For the text-containing cell, return its midpoint in (x, y) coordinate format. 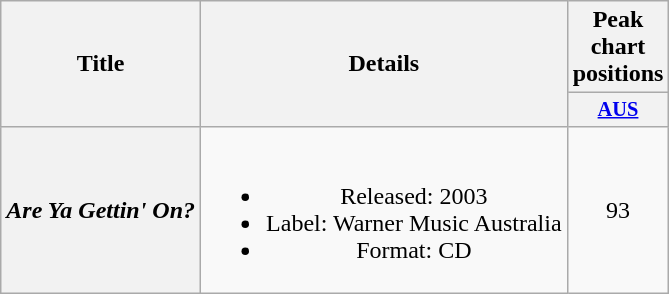
Title (101, 64)
AUS (618, 110)
Are Ya Gettin' On? (101, 210)
Details (384, 64)
Peak chart positions (618, 47)
Released: 2003Label: Warner Music AustraliaFormat: CD (384, 210)
93 (618, 210)
